Scan for the cell matching the given text and deliver its (X, Y) coordinate at center. 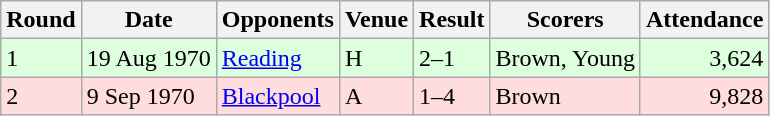
Attendance (704, 20)
Result (452, 20)
Round (41, 20)
Brown, Young (565, 58)
9,828 (704, 96)
2–1 (452, 58)
2 (41, 96)
Venue (376, 20)
3,624 (704, 58)
Reading (278, 58)
Opponents (278, 20)
19 Aug 1970 (148, 58)
A (376, 96)
Blackpool (278, 96)
9 Sep 1970 (148, 96)
Brown (565, 96)
1 (41, 58)
1–4 (452, 96)
H (376, 58)
Scorers (565, 20)
Date (148, 20)
